Output the [x, y] coordinate of the center of the cell containing the given text.  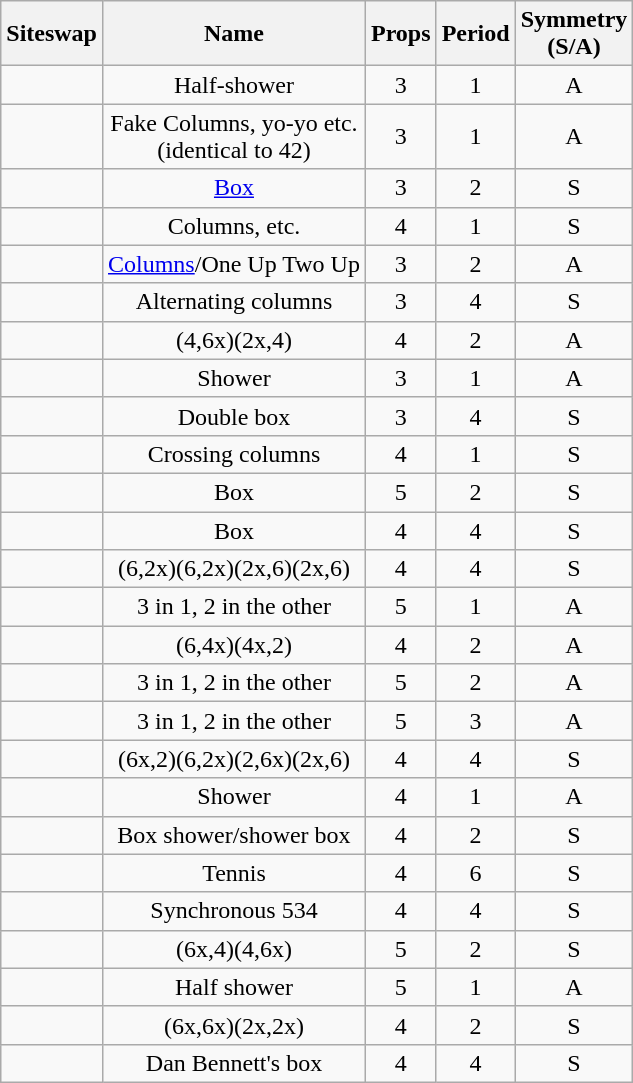
Tennis [234, 873]
Symmetry (S/A) [574, 34]
Columns/One Up Two Up [234, 264]
Box shower/shower box [234, 835]
(6x,4)(4,6x) [234, 949]
Dan Bennett's box [234, 1063]
(6,4x)(4x,2) [234, 645]
(6,2x)(6,2x)(2x,6)(2x,6) [234, 569]
Half-shower [234, 85]
Props [400, 34]
Double box [234, 416]
(6x,2)(6,2x)(2,6x)(2x,6) [234, 759]
(6x,6x)(2x,2x) [234, 1025]
Alternating columns [234, 302]
Half shower [234, 987]
Columns, etc. [234, 226]
(4,6x)(2x,4) [234, 340]
Siteswap [52, 34]
Synchronous 534 [234, 911]
Name [234, 34]
6 [476, 873]
Fake Columns, yo-yo etc. (identical to 42) [234, 136]
Crossing columns [234, 454]
Period [476, 34]
